Return the [x, y] coordinate for the center point of the cell that contains the specified text.  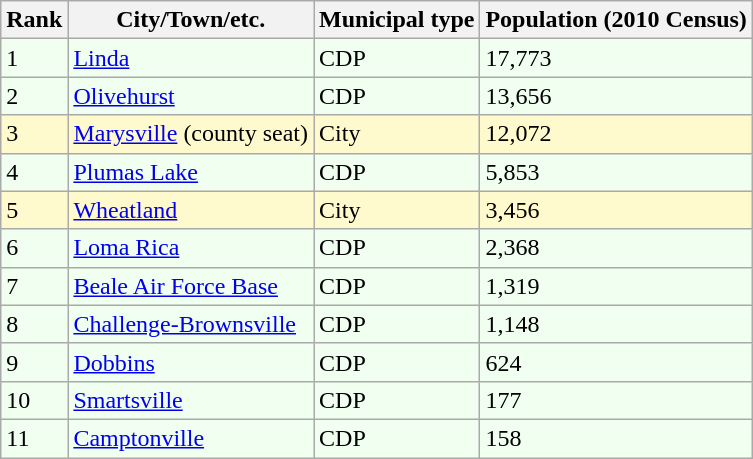
177 [616, 400]
13,656 [616, 96]
Plumas Lake [191, 172]
7 [34, 286]
5 [34, 210]
Beale Air Force Base [191, 286]
4 [34, 172]
Population (2010 Census) [616, 20]
12,072 [616, 134]
8 [34, 324]
624 [616, 362]
2,368 [616, 248]
17,773 [616, 58]
Challenge-Brownsville [191, 324]
Marysville (county seat) [191, 134]
Wheatland [191, 210]
1 [34, 58]
9 [34, 362]
Smartsville [191, 400]
158 [616, 438]
3 [34, 134]
Loma Rica [191, 248]
Municipal type [397, 20]
10 [34, 400]
Dobbins [191, 362]
11 [34, 438]
Rank [34, 20]
1,148 [616, 324]
1,319 [616, 286]
5,853 [616, 172]
6 [34, 248]
Camptonville [191, 438]
Linda [191, 58]
2 [34, 96]
City/Town/etc. [191, 20]
Olivehurst [191, 96]
3,456 [616, 210]
